Output the (x, y) coordinate of the center of the cell containing the given text.  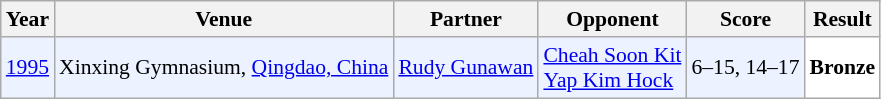
6–15, 14–17 (745, 68)
Rudy Gunawan (466, 68)
1995 (28, 68)
Venue (224, 19)
Result (842, 19)
Score (745, 19)
Xinxing Gymnasium, Qingdao, China (224, 68)
Partner (466, 19)
Bronze (842, 68)
Year (28, 19)
Opponent (612, 19)
Cheah Soon Kit Yap Kim Hock (612, 68)
